Pinpoint the cell where the given text exists, returning its (X, Y) midpoint coordinate. 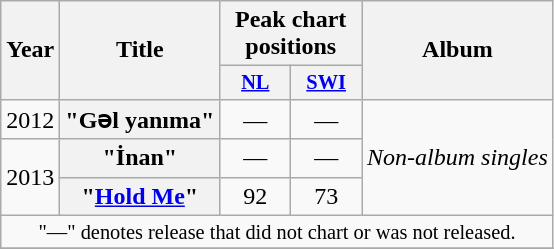
92 (256, 196)
"Hold Me" (140, 196)
Peak chart positions (291, 34)
NL (256, 83)
SWI (326, 83)
"—" denotes release that did not chart or was not released. (278, 232)
Title (140, 50)
"Gəl yanıma" (140, 119)
Non-album singles (458, 157)
2013 (30, 177)
2012 (30, 119)
Year (30, 50)
"İnan" (140, 158)
73 (326, 196)
Album (458, 50)
